Search for the cell housing the specified text and yield its (x, y) center coordinate. 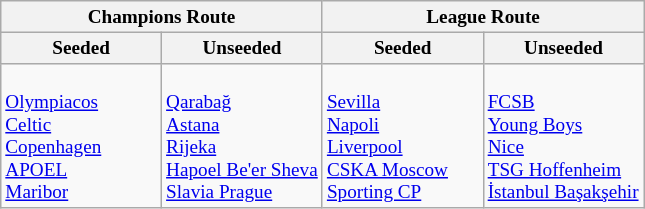
Sevilla Napoli Liverpool CSKA Moscow Sporting CP (402, 136)
Olympiacos Celtic Copenhagen APOEL Maribor (82, 136)
Qarabağ Astana Rijeka Hapoel Be'er Sheva Slavia Prague (242, 136)
Champions Route (162, 17)
League Route (483, 17)
FCSB Young Boys Nice TSG Hoffenheim İstanbul Başakşehir (564, 136)
